Return the (x, y) coordinate for the center point of the cell that contains the specified text.  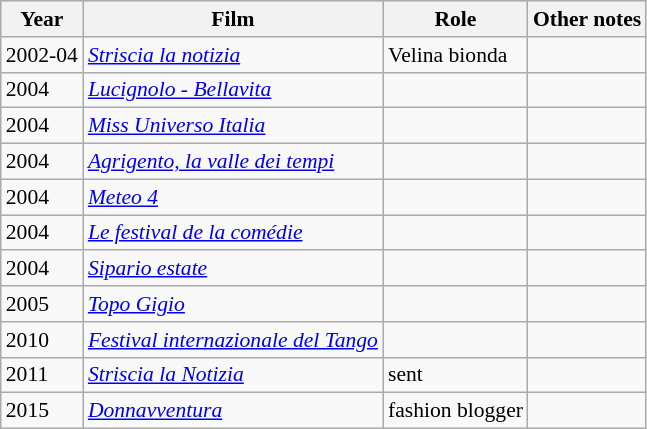
2015 (42, 411)
Agrigento, la valle dei tempi (233, 162)
Sipario estate (233, 269)
Meteo 4 (233, 197)
Striscia la notizia (233, 55)
Topo Gigio (233, 304)
2011 (42, 375)
2010 (42, 340)
sent (456, 375)
Le festival de la comédie (233, 233)
Role (456, 19)
Miss Universo Italia (233, 126)
Striscia la Notizia (233, 375)
Lucignolo - Bellavita (233, 90)
2005 (42, 304)
Film (233, 19)
Velina bionda (456, 55)
fashion blogger (456, 411)
2002-04 (42, 55)
Year (42, 19)
Festival internazionale del Tango (233, 340)
Other notes (587, 19)
Donnavventura (233, 411)
